Return the [x, y] coordinate for the center point of the cell that contains the specified text.  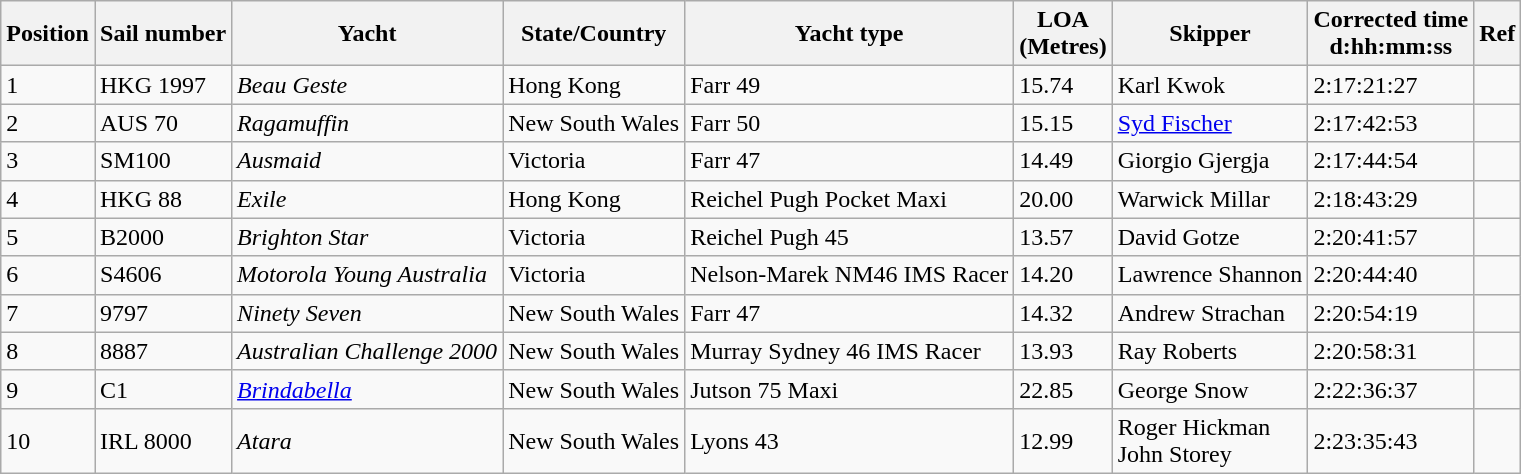
2:20:44:40 [1391, 275]
8887 [162, 351]
20.00 [1064, 199]
Ray Roberts [1210, 351]
2:20:58:31 [1391, 351]
George Snow [1210, 389]
Ref [1498, 34]
9 [48, 389]
Reichel Pugh Pocket Maxi [850, 199]
2:17:42:53 [1391, 123]
State/Country [594, 34]
Warwick Millar [1210, 199]
Nelson-Marek NM46 IMS Racer [850, 275]
4 [48, 199]
HKG 88 [162, 199]
Farr 49 [850, 85]
Giorgio Gjergja [1210, 161]
5 [48, 237]
13.57 [1064, 237]
14.20 [1064, 275]
Australian Challenge 2000 [368, 351]
2:17:44:54 [1391, 161]
2:20:41:57 [1391, 237]
IRL 8000 [162, 440]
Ragamuffin [368, 123]
C1 [162, 389]
HKG 1997 [162, 85]
Position [48, 34]
Reichel Pugh 45 [850, 237]
14.32 [1064, 313]
Syd Fischer [1210, 123]
22.85 [1064, 389]
SM100 [162, 161]
Andrew Strachan [1210, 313]
6 [48, 275]
David Gotze [1210, 237]
2 [48, 123]
2:23:35:43 [1391, 440]
Yacht [368, 34]
8 [48, 351]
2:18:43:29 [1391, 199]
7 [48, 313]
2:20:54:19 [1391, 313]
15.15 [1064, 123]
Yacht type [850, 34]
2:17:21:27 [1391, 85]
Karl Kwok [1210, 85]
S4606 [162, 275]
3 [48, 161]
Roger Hickman John Storey [1210, 440]
15.74 [1064, 85]
B2000 [162, 237]
Motorola Young Australia [368, 275]
9797 [162, 313]
LOA (Metres) [1064, 34]
Beau Geste [368, 85]
Brindabella [368, 389]
10 [48, 440]
Brighton Star [368, 237]
Murray Sydney 46 IMS Racer [850, 351]
Exile [368, 199]
1 [48, 85]
13.93 [1064, 351]
2:22:36:37 [1391, 389]
Lyons 43 [850, 440]
12.99 [1064, 440]
AUS 70 [162, 123]
14.49 [1064, 161]
Jutson 75 Maxi [850, 389]
Atara [368, 440]
Lawrence Shannon [1210, 275]
Ninety Seven [368, 313]
Skipper [1210, 34]
Ausmaid [368, 161]
Farr 50 [850, 123]
Corrected time d:hh:mm:ss [1391, 34]
Sail number [162, 34]
